Scan for the cell matching the given text and deliver its (X, Y) coordinate at center. 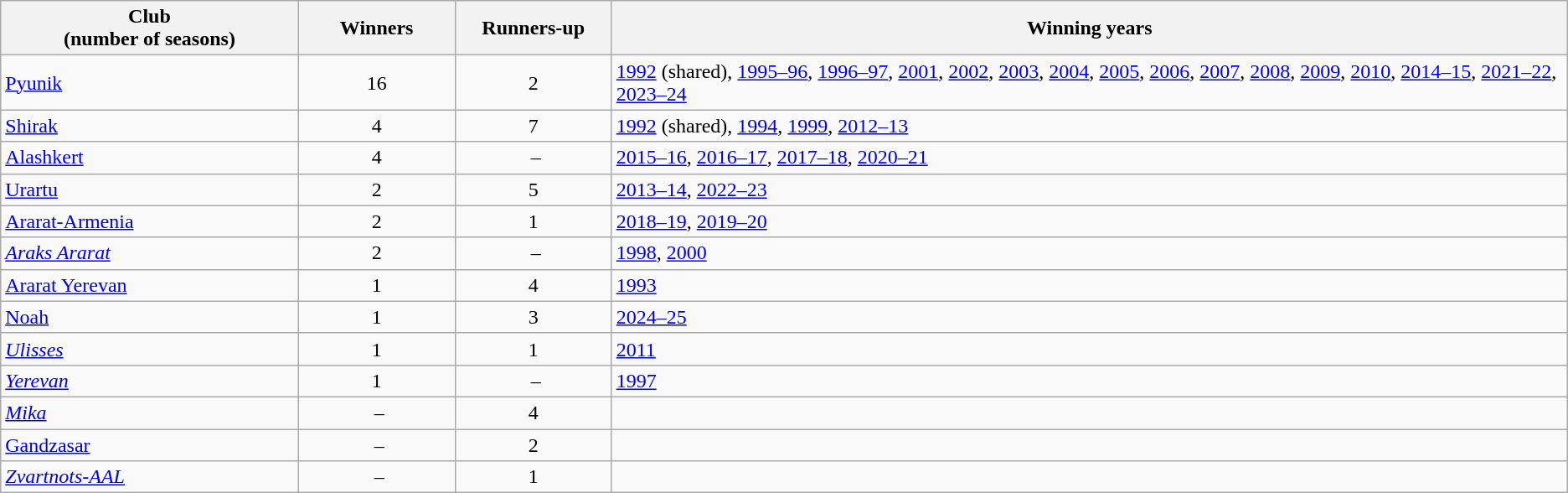
2013–14, 2022–23 (1089, 189)
Shirak (149, 126)
Yerevan (149, 381)
2011 (1089, 349)
1992 (shared), 1995–96, 1996–97, 2001, 2002, 2003, 2004, 2005, 2006, 2007, 2008, 2009, 2010, 2014–15, 2021–22, 2023–24 (1089, 82)
2024–25 (1089, 317)
3 (533, 317)
Ararat-Armenia (149, 221)
1992 (shared), 1994, 1999, 2012–13 (1089, 126)
7 (533, 126)
Gandzasar (149, 445)
Zvartnots-AAL (149, 477)
Runners-up (533, 29)
Ararat Yerevan (149, 285)
2015–16, 2016–17, 2017–18, 2020–21 (1089, 158)
Winning years (1089, 29)
Mika (149, 413)
Ulisses (149, 349)
Urartu (149, 189)
Winners (377, 29)
Club(number of seasons) (149, 29)
16 (377, 82)
1998, 2000 (1089, 253)
Alashkert (149, 158)
5 (533, 189)
Araks Ararat (149, 253)
Noah (149, 317)
1993 (1089, 285)
1997 (1089, 381)
Pyunik (149, 82)
2018–19, 2019–20 (1089, 221)
